Provide the [X, Y] coordinate of the cell's center where the given text is located.  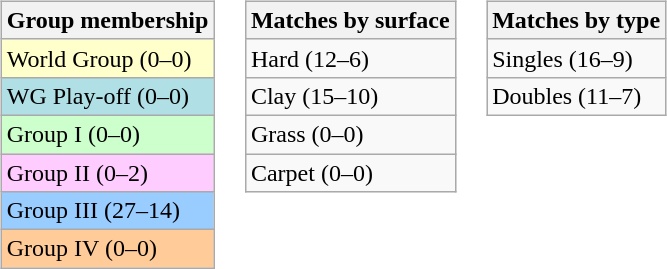
Matches by surface [350, 20]
Clay (15–10) [350, 96]
WG Play-off (0–0) [108, 96]
Grass (0–0) [350, 134]
Carpet (0–0) [350, 173]
Doubles (11–7) [576, 96]
Group IV (0–0) [108, 249]
Matches by type [576, 20]
Hard (12–6) [350, 58]
World Group (0–0) [108, 58]
Group II (0–2) [108, 173]
Group I (0–0) [108, 134]
Singles (16–9) [576, 58]
Group membership [108, 20]
Group III (27–14) [108, 211]
